Identify which cell holds the provided text, then report its [X, Y] central coordinate. 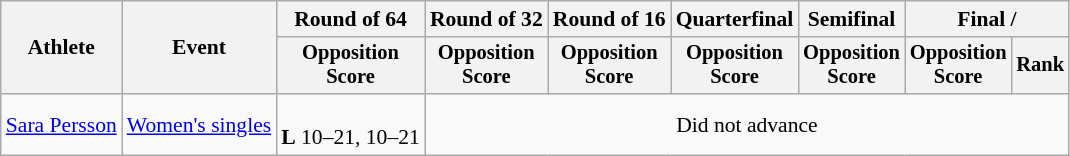
Round of 32 [486, 19]
Quarterfinal [735, 19]
Round of 16 [610, 19]
Event [199, 48]
Women's singles [199, 124]
Did not advance [747, 124]
Rank [1040, 66]
L 10–21, 10–21 [350, 124]
Sara Persson [62, 124]
Semifinal [852, 19]
Athlete [62, 48]
Final / [987, 19]
Round of 64 [350, 19]
